Determine the (x, y) coordinate at the center of the cell enclosing the given text.  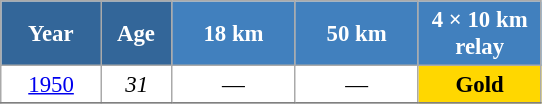
50 km (356, 34)
1950 (52, 85)
31 (136, 85)
Age (136, 34)
4 × 10 km relay (480, 34)
Year (52, 34)
Gold (480, 85)
18 km (234, 34)
